Scan for the cell matching the given text and deliver its [X, Y] coordinate at center. 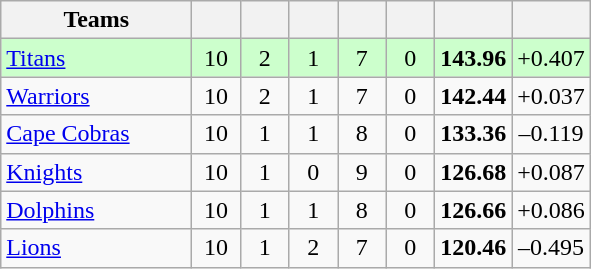
+0.086 [552, 210]
–0.119 [552, 134]
120.46 [474, 248]
–0.495 [552, 248]
+0.407 [552, 58]
+0.087 [552, 172]
133.36 [474, 134]
Titans [96, 58]
9 [362, 172]
126.68 [474, 172]
126.66 [474, 210]
Teams [96, 20]
Warriors [96, 96]
142.44 [474, 96]
143.96 [474, 58]
Knights [96, 172]
+0.037 [552, 96]
Cape Cobras [96, 134]
Lions [96, 248]
Dolphins [96, 210]
